Find where the given text appears and provide that cell's center as (X, Y) coordinate. 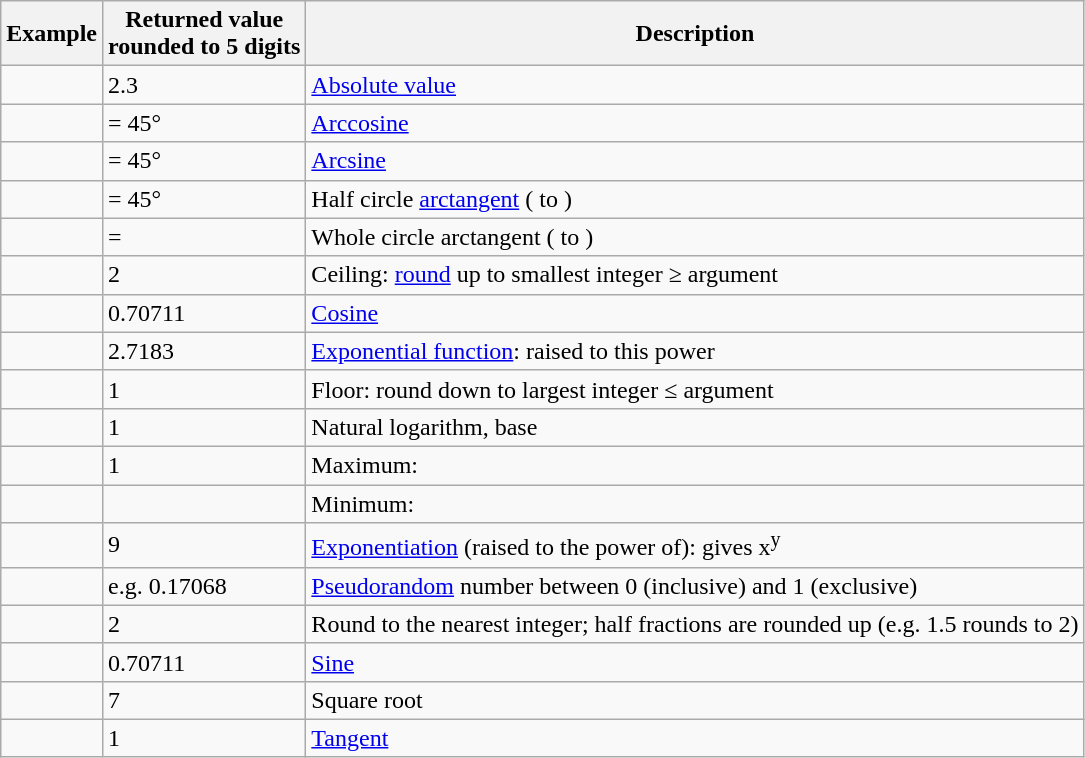
Sine (695, 662)
Exponentiation (raised to the power of): gives xy (695, 546)
= (204, 237)
Ceiling: round up to smallest integer ≥ argument (695, 275)
Whole circle arctangent ( to ) (695, 237)
9 (204, 546)
2.7183 (204, 351)
Square root (695, 700)
Absolute value (695, 85)
Arcsine (695, 161)
Pseudorandom number between 0 (inclusive) and 1 (exclusive) (695, 586)
7 (204, 700)
Exponential function: raised to this power (695, 351)
Cosine (695, 313)
e.g. 0.17068 (204, 586)
Returned valuerounded to 5 digits (204, 34)
Tangent (695, 738)
Description (695, 34)
Half circle arctangent ( to ) (695, 199)
Natural logarithm, base (695, 427)
Minimum: (695, 503)
Arccosine (695, 123)
2.3 (204, 85)
Floor: round down to largest integer ≤ argument (695, 389)
Example (52, 34)
Maximum: (695, 465)
Round to the nearest integer; half fractions are rounded up (e.g. 1.5 rounds to 2) (695, 624)
